Identify which cell holds the provided text, then report its (X, Y) central coordinate. 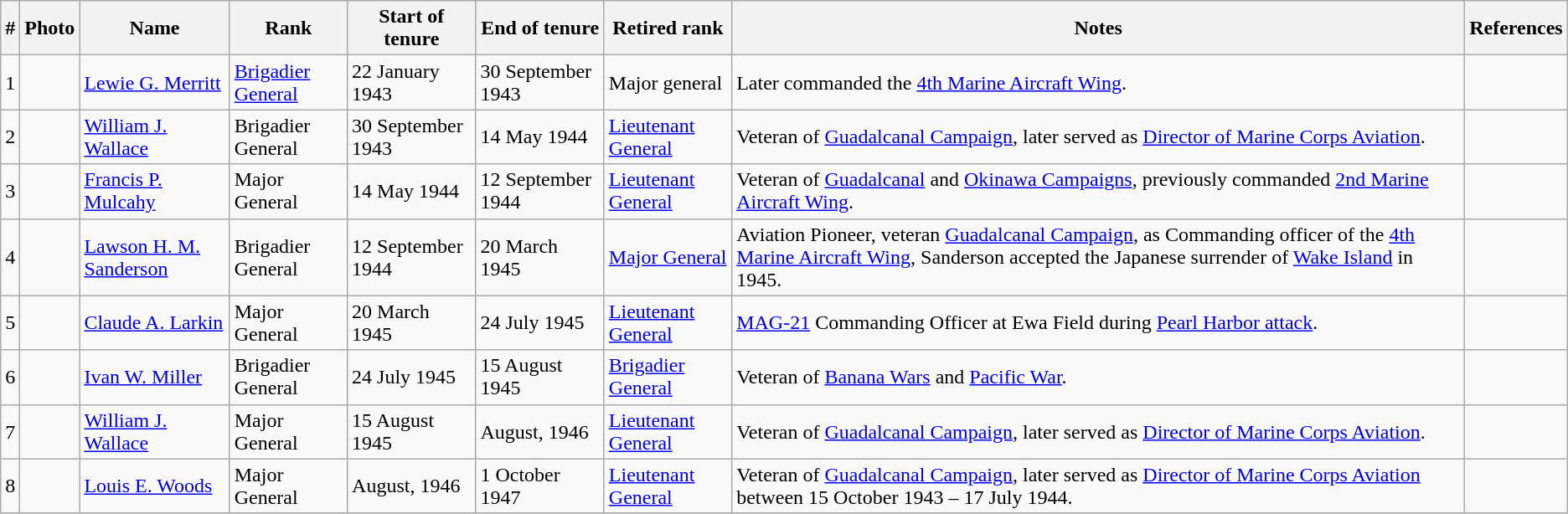
Veteran of Banana Wars and Pacific War. (1099, 377)
22 January 1943 (412, 82)
MAG-21 Commanding Officer at Ewa Field during Pearl Harbor attack. (1099, 323)
Veteran of Guadalcanal Campaign, later served as Director of Marine Corps Aviation between 15 October 1943 – 17 July 1944. (1099, 486)
7 (10, 432)
1 (10, 82)
Louis E. Woods (154, 486)
Photo (50, 28)
3 (10, 191)
Name (154, 28)
# (10, 28)
8 (10, 486)
Start of tenure (412, 28)
Notes (1099, 28)
5 (10, 323)
Rank (288, 28)
Major general (668, 82)
Claude A. Larkin (154, 323)
Lewie G. Merritt (154, 82)
2 (10, 137)
References (1516, 28)
Retired rank (668, 28)
Later commanded the 4th Marine Aircraft Wing. (1099, 82)
Lawson H. M. Sanderson (154, 257)
Veteran of Guadalcanal and Okinawa Campaigns, previously commanded 2nd Marine Aircraft Wing. (1099, 191)
6 (10, 377)
End of tenure (539, 28)
Francis P. Mulcahy (154, 191)
4 (10, 257)
Ivan W. Miller (154, 377)
1 October 1947 (539, 486)
